From the cell containing the given text, extract its center point as [X, Y] coordinate. 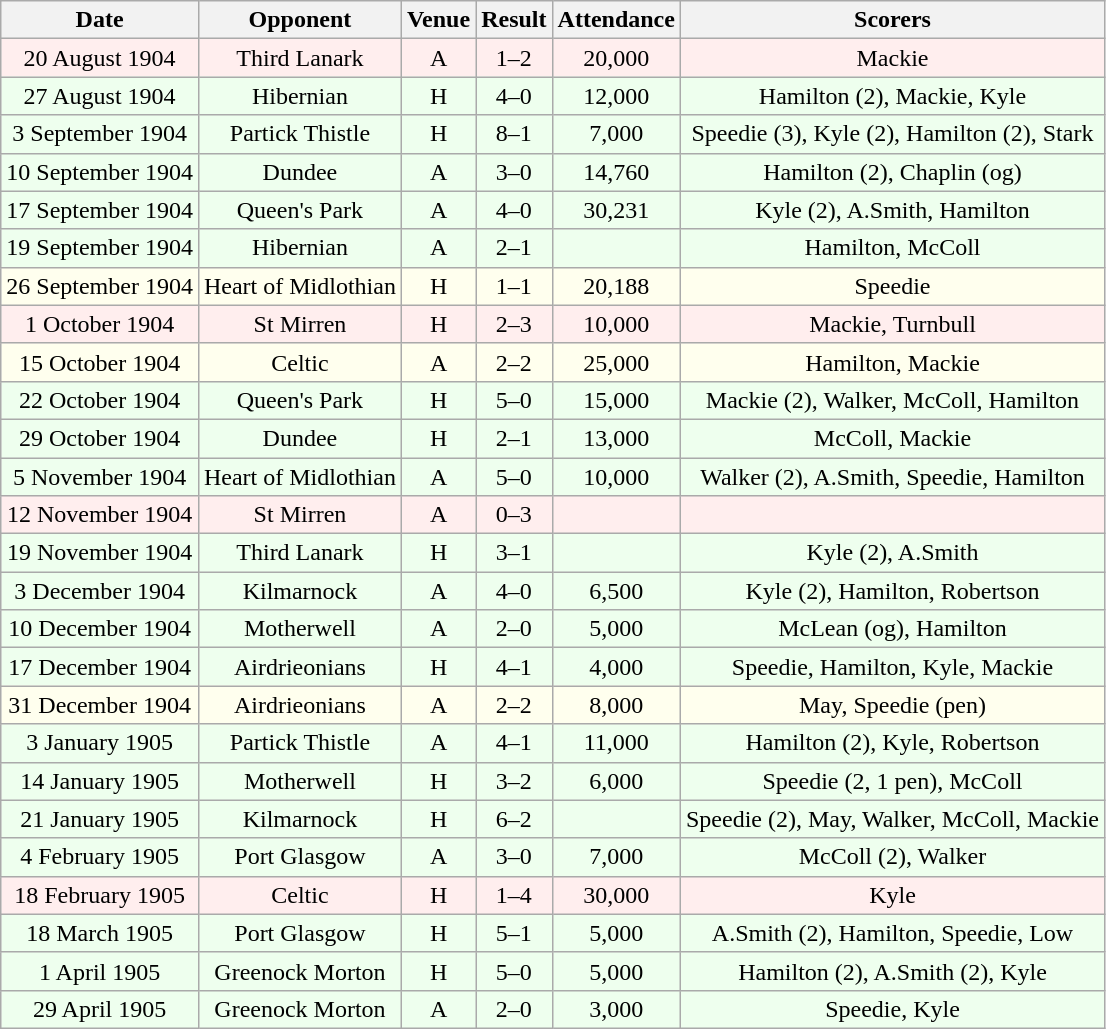
McColl (2), Walker [892, 857]
May, Speedie (pen) [892, 705]
14,760 [616, 172]
3–1 [514, 553]
8,000 [616, 705]
21 January 1905 [100, 819]
19 September 1904 [100, 248]
Kyle (2), Hamilton, Robertson [892, 591]
Walker (2), A.Smith, Speedie, Hamilton [892, 477]
17 September 1904 [100, 210]
14 January 1905 [100, 781]
11,000 [616, 743]
Speedie, Kyle [892, 1009]
13,000 [616, 438]
Mackie [892, 58]
A.Smith (2), Hamilton, Speedie, Low [892, 933]
Mackie, Turnbull [892, 324]
6,500 [616, 591]
10 December 1904 [100, 629]
Date [100, 20]
Result [514, 20]
McLean (og), Hamilton [892, 629]
3 January 1905 [100, 743]
20,188 [616, 286]
2–3 [514, 324]
4,000 [616, 667]
Speedie (3), Kyle (2), Hamilton (2), Stark [892, 134]
Hamilton (2), Kyle, Robertson [892, 743]
27 August 1904 [100, 96]
McColl, Mackie [892, 438]
4 February 1905 [100, 857]
6–2 [514, 819]
Kyle (2), A.Smith, Hamilton [892, 210]
12,000 [616, 96]
30,000 [616, 895]
Hamilton (2), A.Smith (2), Kyle [892, 971]
20 August 1904 [100, 58]
Hamilton (2), Chaplin (og) [892, 172]
Scorers [892, 20]
6,000 [616, 781]
Opponent [300, 20]
1–2 [514, 58]
Speedie (2, 1 pen), McColl [892, 781]
3,000 [616, 1009]
0–3 [514, 515]
12 November 1904 [100, 515]
18 March 1905 [100, 933]
15,000 [616, 400]
20,000 [616, 58]
29 October 1904 [100, 438]
Hamilton (2), Mackie, Kyle [892, 96]
Hamilton, Mackie [892, 362]
18 February 1905 [100, 895]
17 December 1904 [100, 667]
30,231 [616, 210]
22 October 1904 [100, 400]
Kyle (2), A.Smith [892, 553]
Mackie (2), Walker, McColl, Hamilton [892, 400]
Attendance [616, 20]
Speedie [892, 286]
Venue [438, 20]
1 October 1904 [100, 324]
3–2 [514, 781]
31 December 1904 [100, 705]
Hamilton, McColl [892, 248]
15 October 1904 [100, 362]
29 April 1905 [100, 1009]
5 November 1904 [100, 477]
1–4 [514, 895]
26 September 1904 [100, 286]
5–1 [514, 933]
Kyle [892, 895]
3 December 1904 [100, 591]
Speedie, Hamilton, Kyle, Mackie [892, 667]
8–1 [514, 134]
1 April 1905 [100, 971]
1–1 [514, 286]
10 September 1904 [100, 172]
3 September 1904 [100, 134]
25,000 [616, 362]
Speedie (2), May, Walker, McColl, Mackie [892, 819]
19 November 1904 [100, 553]
